Pinpoint the cell where the given text exists, returning its (X, Y) midpoint coordinate. 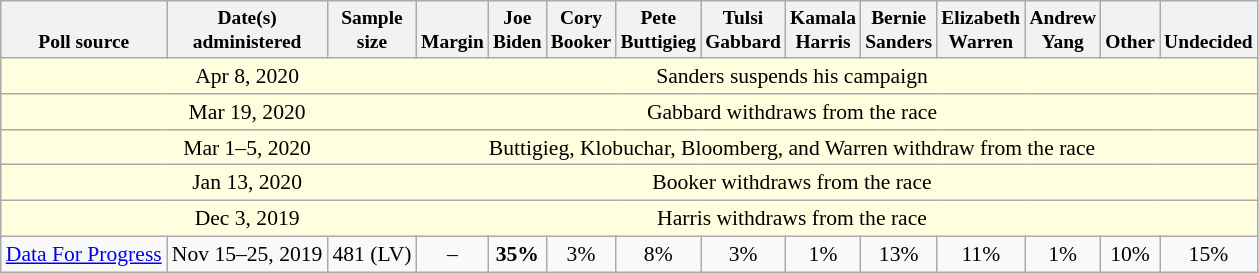
Other (1130, 30)
Poll source (84, 30)
Data For Progress (84, 254)
– (452, 254)
CoryBooker (581, 30)
Undecided (1209, 30)
Sanders suspends his campaign (792, 76)
481 (LV) (372, 254)
BernieSanders (899, 30)
Gabbard withdraws from the race (792, 112)
Nov 15–25, 2019 (248, 254)
Dec 3, 2019 (248, 219)
11% (981, 254)
15% (1209, 254)
TulsiGabbard (744, 30)
PeteButtigieg (658, 30)
13% (899, 254)
Mar 1–5, 2020 (248, 148)
Date(s)administered (248, 30)
AndrewYang (1063, 30)
35% (517, 254)
8% (658, 254)
Apr 8, 2020 (248, 76)
KamalaHarris (822, 30)
Buttigieg, Klobuchar, Bloomberg, and Warren withdraw from the race (792, 148)
ElizabethWarren (981, 30)
10% (1130, 254)
Jan 13, 2020 (248, 183)
Samplesize (372, 30)
Harris withdraws from the race (792, 219)
Booker withdraws from the race (792, 183)
JoeBiden (517, 30)
Mar 19, 2020 (248, 112)
Margin (452, 30)
